Detect which cell encompasses the target text, then output its (X, Y) center coordinate. 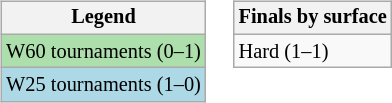
Finals by surface (313, 18)
W60 tournaments (0–1) (103, 51)
Hard (1–1) (313, 51)
Legend (103, 18)
W25 tournaments (1–0) (103, 85)
